Return the [X, Y] coordinate for the center point of the cell that contains the specified text.  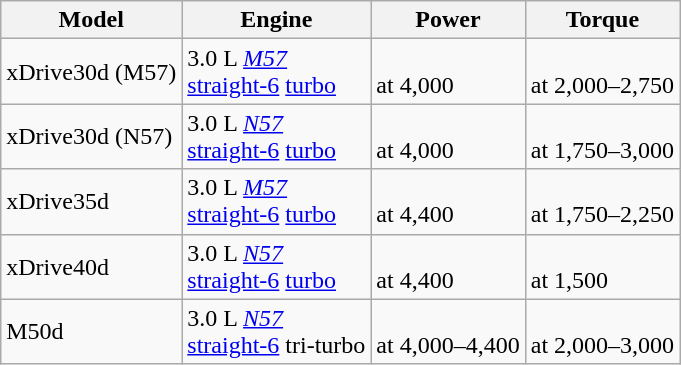
xDrive30d (M57) [92, 72]
at 2,000–3,000 [602, 332]
M50d [92, 332]
xDrive35d [92, 202]
at 2,000–2,750 [602, 72]
Engine [276, 20]
3.0 L N57 straight-6 tri-turbo [276, 332]
at 1,750–2,250 [602, 202]
at 1,500 [602, 266]
Power [448, 20]
Torque [602, 20]
at 1,750–3,000 [602, 136]
xDrive40d [92, 266]
Model [92, 20]
at 4,000–4,400 [448, 332]
xDrive30d (N57) [92, 136]
